Scan for the cell matching the given text and deliver its (x, y) coordinate at center. 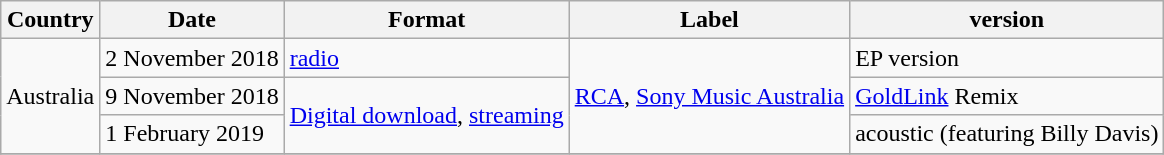
9 November 2018 (192, 96)
Format (426, 20)
radio (426, 58)
acoustic (featuring Billy Davis) (1007, 134)
RCA, Sony Music Australia (709, 96)
Digital download, streaming (426, 115)
Date (192, 20)
Australia (50, 96)
1 February 2019 (192, 134)
GoldLink Remix (1007, 96)
EP version (1007, 58)
version (1007, 20)
Country (50, 20)
Label (709, 20)
2 November 2018 (192, 58)
